From the cell containing the given text, extract its center point as [x, y] coordinate. 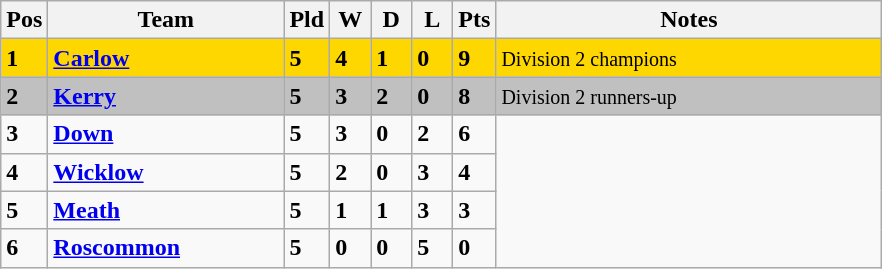
W [350, 20]
Down [166, 134]
Roscommon [166, 248]
Notes [689, 20]
Meath [166, 210]
Division 2 champions [689, 58]
Carlow [166, 58]
D [392, 20]
L [432, 20]
Team [166, 20]
Wicklow [166, 172]
Pld [307, 20]
Pos [24, 20]
Kerry [166, 96]
Division 2 runners-up [689, 96]
9 [474, 58]
Pts [474, 20]
8 [474, 96]
